Provide the [X, Y] coordinate of the cell's center where the given text is located.  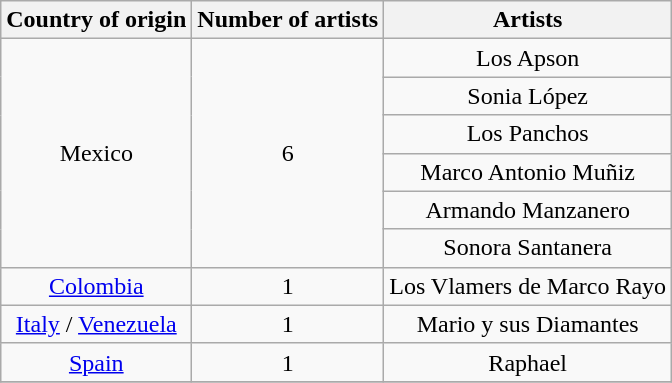
Sonora Santanera [528, 248]
Marco Antonio Muñiz [528, 172]
Artists [528, 20]
Sonia López [528, 96]
Italy / Venezuela [96, 324]
Colombia [96, 286]
Mario y sus Diamantes [528, 324]
Country of origin [96, 20]
Los Panchos [528, 134]
6 [288, 153]
Raphael [528, 362]
Mexico [96, 153]
Spain [96, 362]
Los Apson [528, 58]
Number of artists [288, 20]
Armando Manzanero [528, 210]
Los Vlamers de Marco Rayo [528, 286]
